For the text-containing cell, return its midpoint in [x, y] coordinate format. 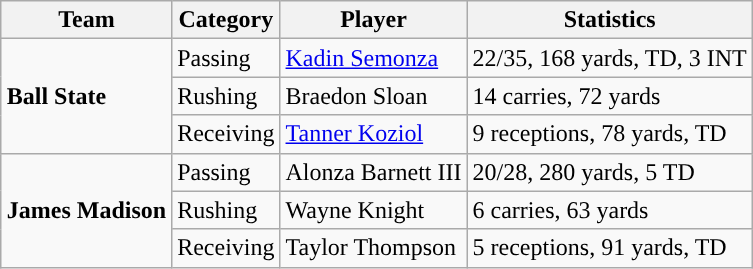
Kadin Semonza [374, 58]
22/35, 168 yards, TD, 3 INT [610, 58]
Alonza Barnett III [374, 172]
14 carries, 72 yards [610, 96]
6 carries, 63 yards [610, 210]
9 receptions, 78 yards, TD [610, 134]
Ball State [86, 96]
20/28, 280 yards, 5 TD [610, 172]
Category [226, 20]
Taylor Thompson [374, 248]
Team [86, 20]
Player [374, 20]
James Madison [86, 210]
Wayne Knight [374, 210]
Tanner Koziol [374, 134]
Braedon Sloan [374, 96]
Statistics [610, 20]
5 receptions, 91 yards, TD [610, 248]
